Return [X, Y] of the center of cell containing provided text 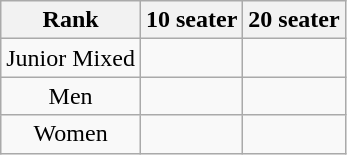
Junior Mixed [71, 58]
Rank [71, 20]
20 seater [294, 20]
Women [71, 134]
Men [71, 96]
10 seater [191, 20]
